For the text-containing cell, return its midpoint in (X, Y) coordinate format. 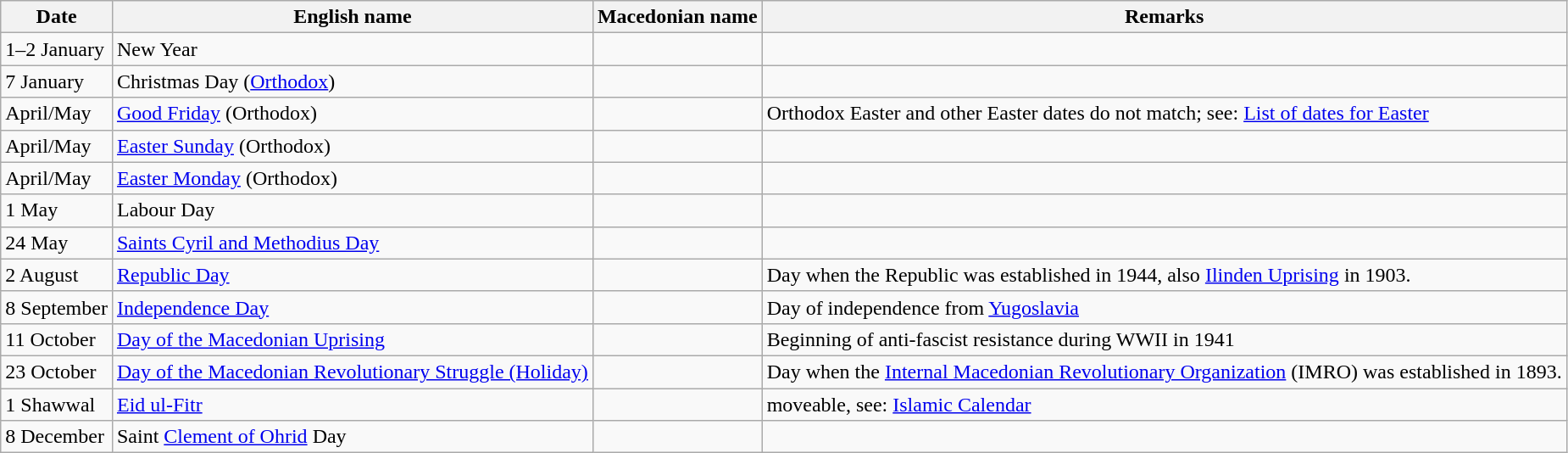
Macedonian name (677, 17)
New Year (353, 49)
8 September (57, 307)
Day when the Internal Macedonian Revolutionary Organization (IMRO) was established in 1893. (1165, 372)
Day of the Macedonian Uprising (353, 339)
Labour Day (353, 210)
Republic Day (353, 275)
8 December (57, 437)
7 January (57, 81)
Eid ul-Fitr (353, 405)
Orthodox Easter and other Easter dates do not match; see: List of dates for Easter (1165, 114)
2 August (57, 275)
Independence Day (353, 307)
Good Friday (Orthodox) (353, 114)
Saints Cyril and Methodius Day (353, 243)
Remarks (1165, 17)
1 Shawwal (57, 405)
English name (353, 17)
24 May (57, 243)
1 May (57, 210)
11 October (57, 339)
Beginning of anti-fascist resistance during WWII in 1941 (1165, 339)
Day when the Republic was established in 1944, also Ilinden Uprising in 1903. (1165, 275)
Easter Monday (Orthodox) (353, 178)
Easter Sunday (Orthodox) (353, 146)
Day of independence from Yugoslavia (1165, 307)
23 October (57, 372)
moveable, see: Islamic Calendar (1165, 405)
1–2 January (57, 49)
Date (57, 17)
Day of the Macedonian Revolutionary Struggle (Holiday) (353, 372)
Saint Clement of Ohrid Day (353, 437)
Christmas Day (Orthodox) (353, 81)
